Return [X, Y] of the center of cell containing provided text 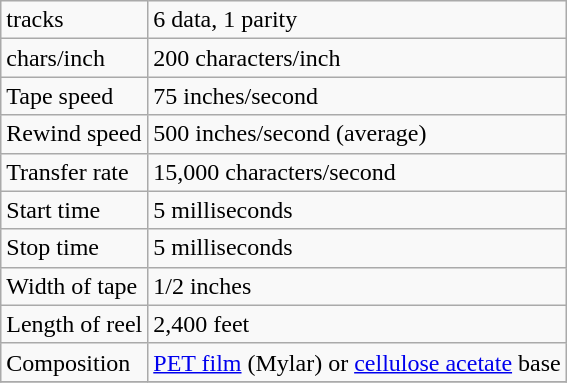
Start time [74, 210]
1/2 inches [357, 286]
2,400 feet [357, 324]
200 characters/inch [357, 58]
6 data, 1 parity [357, 20]
75 inches/second [357, 96]
Composition [74, 362]
Transfer rate [74, 172]
Rewind speed [74, 134]
15,000 characters/second [357, 172]
chars/inch [74, 58]
500 inches/second (average) [357, 134]
Stop time [74, 248]
Tape speed [74, 96]
tracks [74, 20]
Length of reel [74, 324]
Width of tape [74, 286]
PET film (Mylar) or cellulose acetate base [357, 362]
